Detect which cell encompasses the target text, then output its (X, Y) center coordinate. 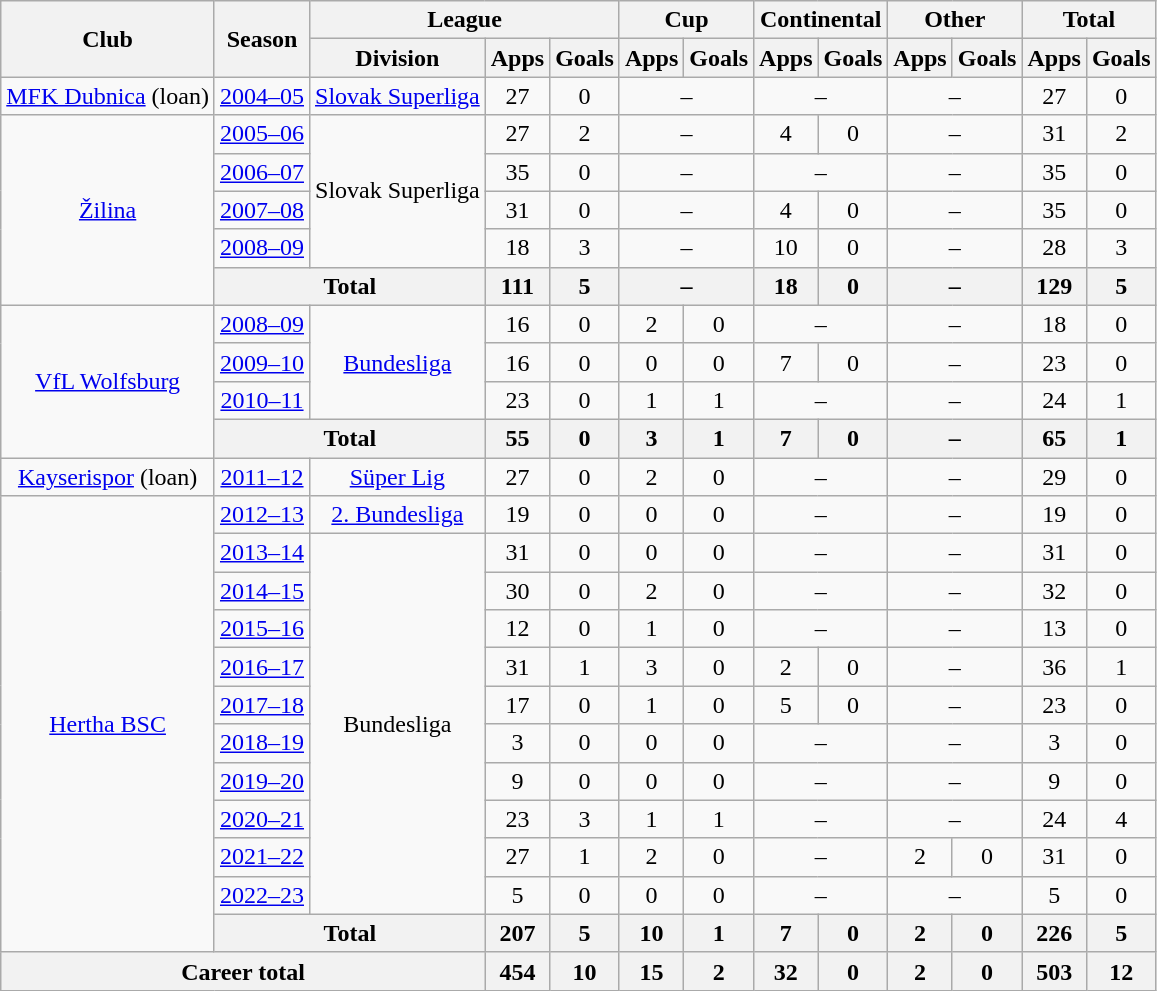
2010–11 (262, 400)
Žilina (108, 210)
Club (108, 39)
Hertha BSC (108, 724)
Season (262, 39)
2006–07 (262, 172)
VfL Wolfsburg (108, 381)
League (465, 20)
2009–10 (262, 362)
Division (398, 58)
15 (651, 971)
Other (955, 20)
Kayserispor (loan) (108, 477)
2015–16 (262, 629)
2014–15 (262, 591)
2007–08 (262, 210)
454 (517, 971)
17 (517, 705)
2019–20 (262, 781)
2017–18 (262, 705)
2. Bundesliga (398, 515)
Continental (821, 20)
2012–13 (262, 515)
Career total (243, 971)
30 (517, 591)
2021–22 (262, 857)
2013–14 (262, 553)
2016–17 (262, 667)
503 (1054, 971)
Cup (686, 20)
129 (1054, 286)
MFK Dubnica (loan) (108, 96)
2011–12 (262, 477)
65 (1054, 438)
2022–23 (262, 895)
111 (517, 286)
226 (1054, 933)
55 (517, 438)
36 (1054, 667)
2020–21 (262, 819)
13 (1054, 629)
2018–19 (262, 743)
2004–05 (262, 96)
Süper Lig (398, 477)
2005–06 (262, 134)
29 (1054, 477)
28 (1054, 248)
207 (517, 933)
